Find where the given text appears and provide that cell's center as (x, y) coordinate. 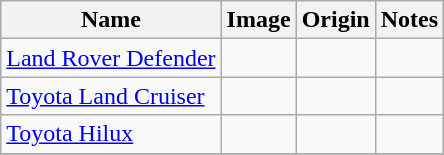
Notes (409, 20)
Land Rover Defender (111, 58)
Name (111, 20)
Toyota Land Cruiser (111, 96)
Toyota Hilux (111, 134)
Origin (336, 20)
Image (258, 20)
